Output the (X, Y) coordinate of the center of the cell containing the given text.  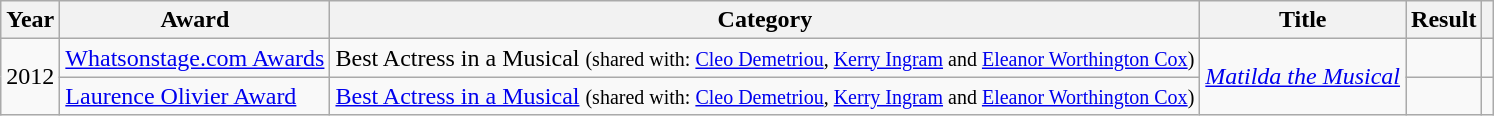
Matilda the Musical (1303, 77)
Award (195, 20)
Result (1444, 20)
Title (1303, 20)
Laurence Olivier Award (195, 96)
Year (30, 20)
Whatsonstage.com Awards (195, 58)
Category (765, 20)
2012 (30, 77)
